Search for the cell housing the specified text and yield its [X, Y] center coordinate. 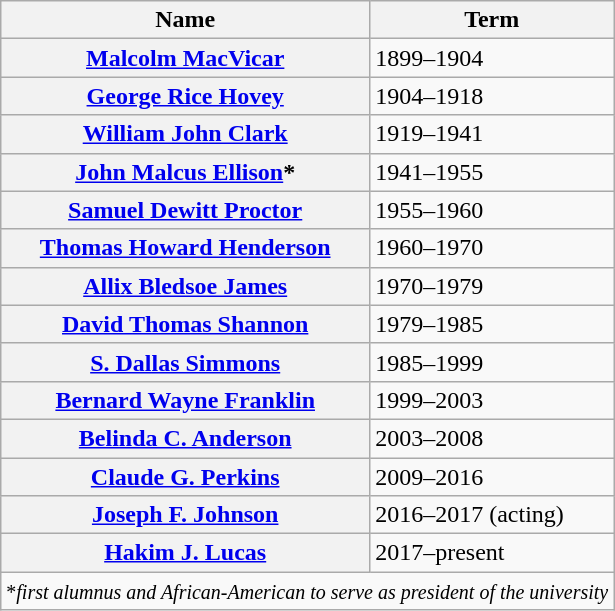
2009–2016 [492, 477]
1960–1970 [492, 248]
Belinda C. Anderson [186, 438]
1970–1979 [492, 286]
Joseph F. Johnson [186, 515]
*first alumnus and African-American to serve as president of the university [308, 591]
2016–2017 (acting) [492, 515]
1999–2003 [492, 400]
Claude G. Perkins [186, 477]
1985–1999 [492, 362]
Thomas Howard Henderson [186, 248]
Bernard Wayne Franklin [186, 400]
1941–1955 [492, 172]
George Rice Hovey [186, 96]
Hakim J. Lucas [186, 553]
Term [492, 20]
1979–1985 [492, 324]
Allix Bledsoe James [186, 286]
Samuel Dewitt Proctor [186, 210]
John Malcus Ellison* [186, 172]
William John Clark [186, 134]
Malcolm MacVicar [186, 58]
2017–present [492, 553]
S. Dallas Simmons [186, 362]
1904–1918 [492, 96]
David Thomas Shannon [186, 324]
Name [186, 20]
1899–1904 [492, 58]
1955–1960 [492, 210]
1919–1941 [492, 134]
2003–2008 [492, 438]
